From the cell containing the given text, extract its center point as [x, y] coordinate. 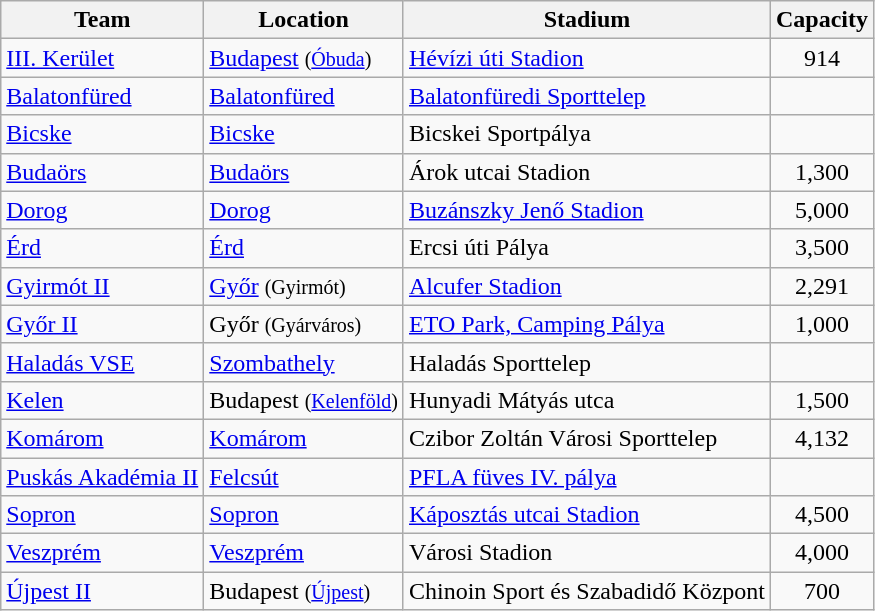
Haladás VSE [102, 362]
Budapest (Kelenföld) [304, 400]
Győr II [102, 324]
Stadium [586, 20]
Location [304, 20]
Gyirmót II [102, 286]
Czibor Zoltán Városi Sporttelep [586, 438]
Újpest II [102, 591]
Team [102, 20]
Buzánszky Jenő Stadion [586, 210]
Puskás Akadémia II [102, 477]
Városi Stadion [586, 553]
Hévízi úti Stadion [586, 58]
4,000 [822, 553]
Budapest (Óbuda) [304, 58]
5,000 [822, 210]
Bicskei Sportpálya [586, 134]
Árok utcai Stadion [586, 172]
4,500 [822, 515]
Káposztás utcai Stadion [586, 515]
Kelen [102, 400]
Budapest (Újpest) [304, 591]
1,300 [822, 172]
Szombathely [304, 362]
PFLA füves IV. pálya [586, 477]
Haladás Sporttelep [586, 362]
4,132 [822, 438]
Capacity [822, 20]
Chinoin Sport és Szabadidő Központ [586, 591]
1,000 [822, 324]
700 [822, 591]
ETO Park, Camping Pálya [586, 324]
3,500 [822, 248]
III. Kerület [102, 58]
1,500 [822, 400]
Győr (Gyirmót) [304, 286]
Győr (Gyárváros) [304, 324]
Felcsút [304, 477]
914 [822, 58]
Balatonfüredi Sporttelep [586, 96]
2,291 [822, 286]
Hunyadi Mátyás utca [586, 400]
Ercsi úti Pálya [586, 248]
Alcufer Stadion [586, 286]
